Extract the (x, y) coordinate from the center of the cell holding the provided text.  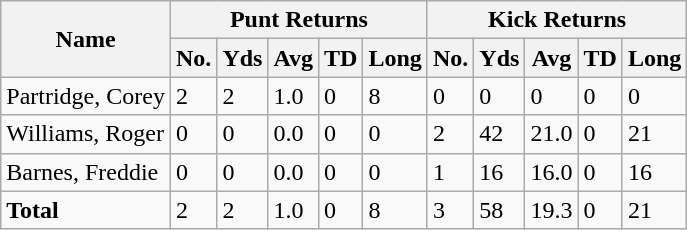
58 (500, 210)
42 (500, 134)
Total (86, 210)
3 (450, 210)
21.0 (552, 134)
Partridge, Corey (86, 96)
19.3 (552, 210)
16.0 (552, 172)
Williams, Roger (86, 134)
Kick Returns (556, 20)
Barnes, Freddie (86, 172)
Punt Returns (298, 20)
Name (86, 39)
1 (450, 172)
